Output the [X, Y] coordinate of the center of the cell containing the given text.  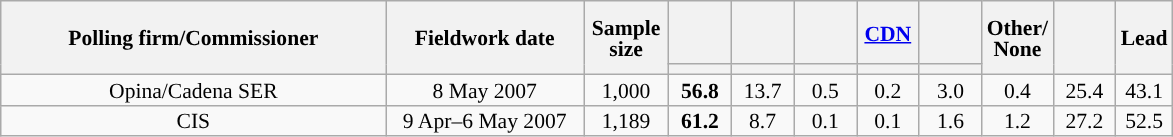
Polling firm/Commissioner [194, 38]
27.2 [1084, 120]
CDN [888, 32]
61.2 [700, 120]
56.8 [700, 90]
1.2 [1018, 120]
0.4 [1018, 90]
0.5 [826, 90]
52.5 [1144, 120]
1,000 [626, 90]
Other/None [1018, 38]
1.6 [950, 120]
Sample size [626, 38]
Lead [1144, 38]
43.1 [1144, 90]
8 May 2007 [485, 90]
0.2 [888, 90]
CIS [194, 120]
13.7 [762, 90]
Fieldwork date [485, 38]
8.7 [762, 120]
25.4 [1084, 90]
1,189 [626, 120]
Opina/Cadena SER [194, 90]
9 Apr–6 May 2007 [485, 120]
3.0 [950, 90]
